For the text-containing cell, return its midpoint in [X, Y] coordinate format. 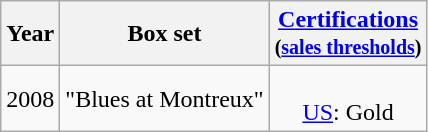
"Blues at Montreux" [164, 98]
Box set [164, 34]
US: Gold [348, 98]
Certifications(sales thresholds) [348, 34]
Year [30, 34]
2008 [30, 98]
